Return the (X, Y) coordinate for the center point of the cell that contains the specified text.  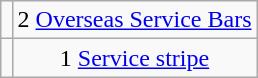
2 Overseas Service Bars (134, 20)
1 Service stripe (134, 58)
